Search for the cell housing the specified text and yield its (x, y) center coordinate. 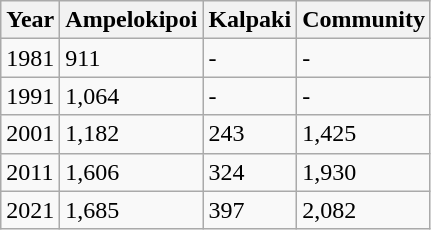
1,182 (132, 134)
2,082 (364, 210)
Ampelokipoi (132, 20)
Kalpaki (250, 20)
2011 (30, 172)
2001 (30, 134)
1,930 (364, 172)
1,606 (132, 172)
Year (30, 20)
2021 (30, 210)
1,064 (132, 96)
1,425 (364, 134)
1981 (30, 58)
1,685 (132, 210)
324 (250, 172)
1991 (30, 96)
243 (250, 134)
Community (364, 20)
911 (132, 58)
397 (250, 210)
